For the text-containing cell, return its midpoint in [x, y] coordinate format. 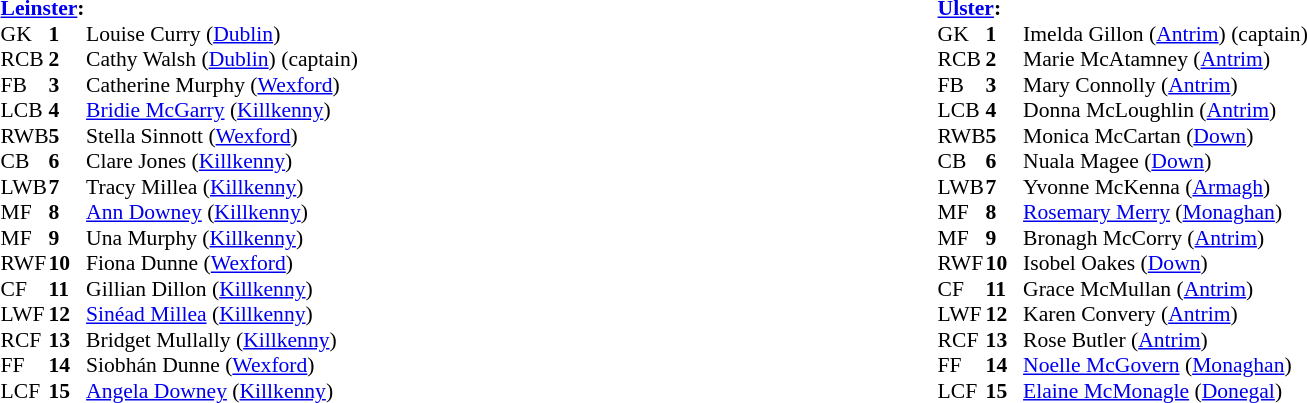
Catherine Murphy (Wexford) [222, 85]
Bridget Mullally (Killkenny) [222, 340]
Una Murphy (Killkenny) [222, 238]
Tracy Millea (Killkenny) [222, 187]
Gillian Dillon (Killkenny) [222, 289]
Sinéad Millea (Killkenny) [222, 315]
Cathy Walsh (Dublin) (captain) [222, 59]
Clare Jones (Killkenny) [222, 161]
Stella Sinnott (Wexford) [222, 136]
Siobhán Dunne (Wexford) [222, 365]
Bridie McGarry (Killkenny) [222, 111]
Ann Downey (Killkenny) [222, 213]
Louise Curry (Dublin) [222, 34]
Fiona Dunne (Wexford) [222, 263]
